Extract the [X, Y] coordinate from the center of the cell holding the provided text.  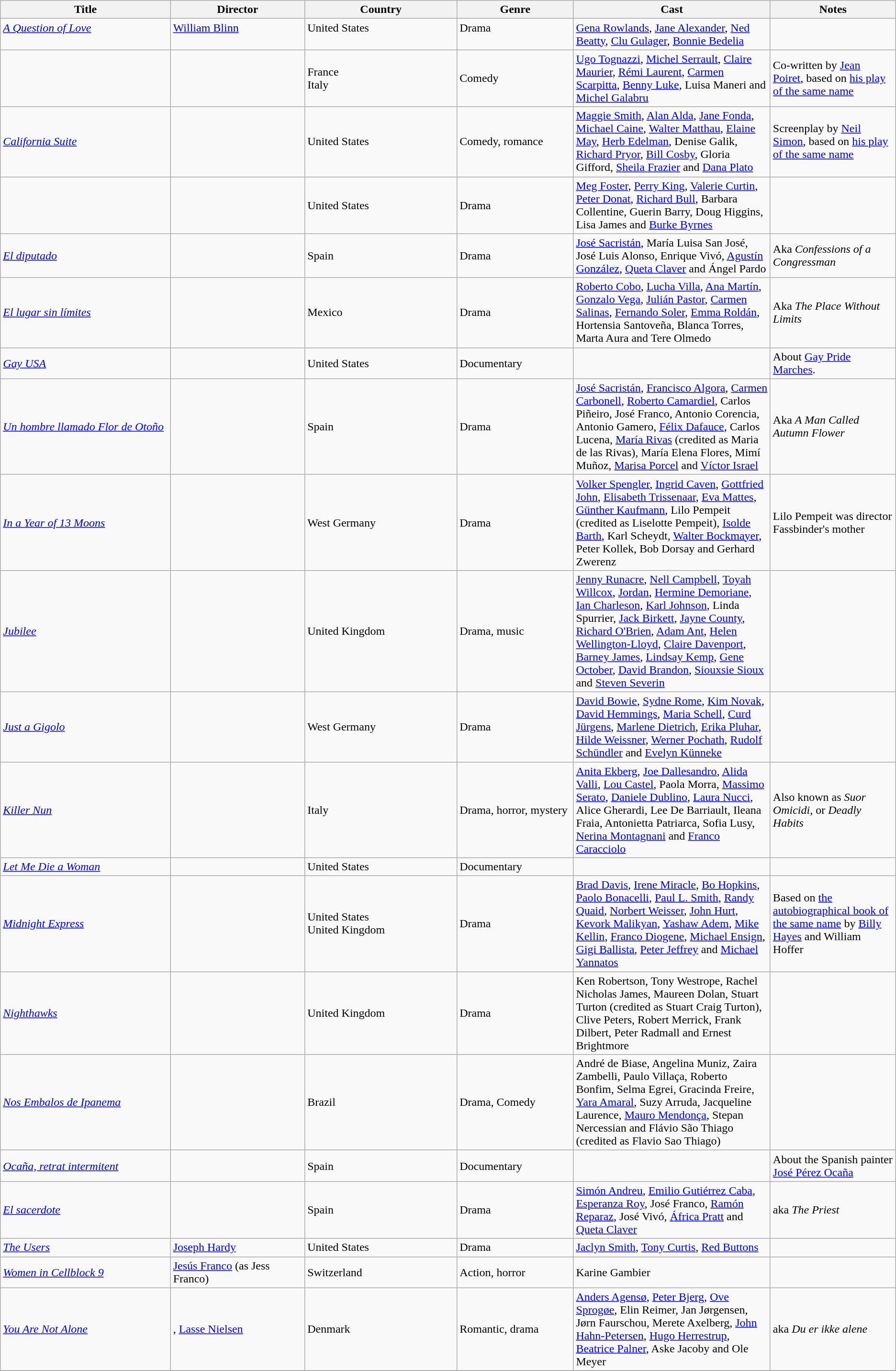
About Gay Pride Marches. [833, 363]
Let Me Die a Woman [85, 867]
Un hombre llamado Flor de Otoño [85, 427]
United StatesUnited Kingdom [381, 924]
aka Du er ikke alene [833, 1329]
aka The Priest [833, 1210]
The Users [85, 1247]
Nos Embalos de Ipanema [85, 1102]
Action, horror [515, 1272]
Drama, Comedy [515, 1102]
Ugo Tognazzi, Michel Serrault, Claire Maurier, Rémi Laurent, Carmen Scarpitta, Benny Luke, Luisa Maneri and Michel Galabru [672, 79]
Lilo Pempeit was director Fassbinder's mother [833, 522]
Comedy, romance [515, 142]
Based on the autobiographical book of the same name by Billy Hayes and William Hoffer [833, 924]
A Question of Love [85, 34]
Director [237, 10]
Nighthawks [85, 1013]
Karine Gambier [672, 1272]
Women in Cellblock 9 [85, 1272]
Just a Gigolo [85, 727]
El diputado [85, 256]
Midnight Express [85, 924]
FranceItaly [381, 79]
Country [381, 10]
Jubilee [85, 631]
Gay USA [85, 363]
Romantic, drama [515, 1329]
Simón Andreu, Emilio Gutiérrez Caba, Esperanza Roy, José Franco, Ramón Reparaz, José Vivó, África Pratt and Queta Claver [672, 1210]
Brazil [381, 1102]
Switzerland [381, 1272]
In a Year of 13 Moons [85, 522]
Jesús Franco (as Jess Franco) [237, 1272]
Notes [833, 10]
Killer Nun [85, 810]
Screenplay by Neil Simon, based on his play of the same name [833, 142]
Italy [381, 810]
William Blinn [237, 34]
El sacerdote [85, 1210]
Gena Rowlands, Jane Alexander, Ned Beatty, Clu Gulager, Bonnie Bedelia [672, 34]
Jaclyn Smith, Tony Curtis, Red Buttons [672, 1247]
Meg Foster, Perry King, Valerie Curtin, Peter Donat, Richard Bull, Barbara Collentine, Guerin Barry, Doug Higgins, Lisa James and Burke Byrnes [672, 205]
Denmark [381, 1329]
Aka A Man Called Autumn Flower [833, 427]
Comedy [515, 79]
Genre [515, 10]
California Suite [85, 142]
Aka Confessions of a Congressman [833, 256]
Mexico [381, 313]
Drama, music [515, 631]
Joseph Hardy [237, 1247]
Title [85, 10]
, Lasse Nielsen [237, 1329]
El lugar sin límites [85, 313]
Aka The Place Without Limits [833, 313]
Cast [672, 10]
About the Spanish painter José Pérez Ocaña [833, 1166]
Drama, horror, mystery [515, 810]
Ocaña, retrat intermitent [85, 1166]
Also known as Suor Omicidi, or Deadly Habits [833, 810]
Co-written by Jean Poiret, based on his play of the same name [833, 79]
You Are Not Alone [85, 1329]
José Sacristán, María Luisa San José, José Luis Alonso, Enrique Vivó, Agustín González, Queta Claver and Ángel Pardo [672, 256]
